Identify which cell holds the provided text, then report its (x, y) central coordinate. 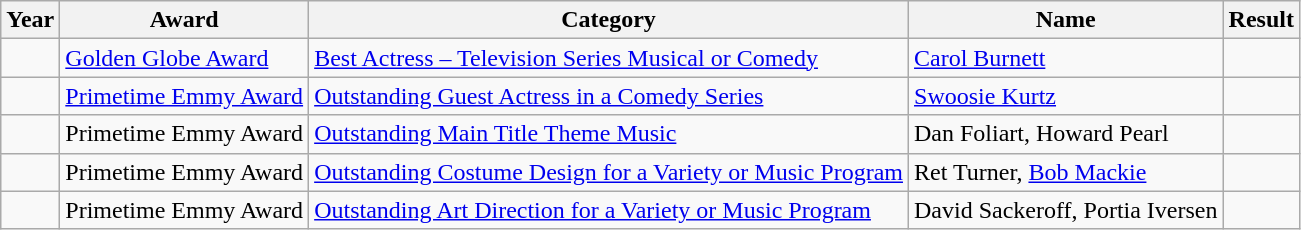
Carol Burnett (1066, 58)
Result (1261, 20)
Category (609, 20)
Name (1066, 20)
Golden Globe Award (184, 58)
Dan Foliart, Howard Pearl (1066, 134)
Ret Turner, Bob Mackie (1066, 172)
David Sackeroff, Portia Iversen (1066, 210)
Best Actress – Television Series Musical or Comedy (609, 58)
Swoosie Kurtz (1066, 96)
Outstanding Art Direction for a Variety or Music Program (609, 210)
Year (30, 20)
Outstanding Guest Actress in a Comedy Series (609, 96)
Outstanding Main Title Theme Music (609, 134)
Outstanding Costume Design for a Variety or Music Program (609, 172)
Award (184, 20)
